Locate the cell with the specified text and output its [x, y] center coordinate. 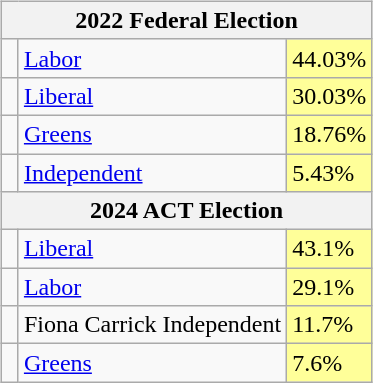
11.7% [330, 325]
30.03% [330, 96]
18.76% [330, 134]
5.43% [330, 173]
43.1% [330, 249]
2022 Federal Election [186, 20]
2024 ACT Election [186, 211]
Fiona Carrick Independent [152, 325]
44.03% [330, 58]
7.6% [330, 363]
Independent [152, 173]
29.1% [330, 287]
